Locate the cell with the specified text and output its (X, Y) center coordinate. 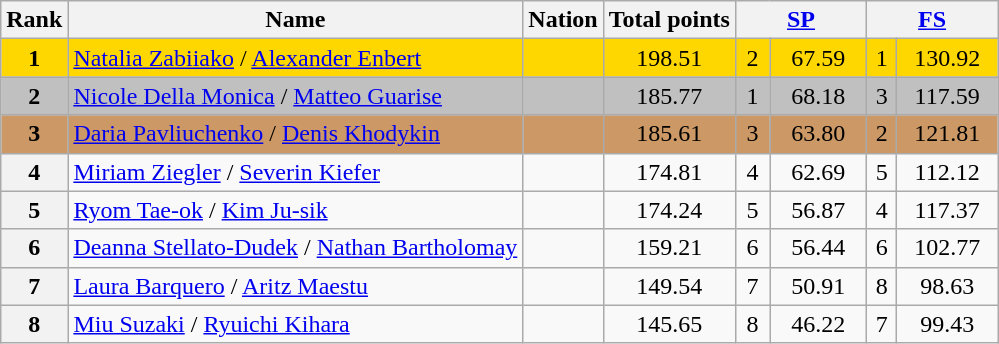
56.87 (818, 210)
68.18 (818, 96)
Miriam Ziegler / Severin Kiefer (296, 172)
Daria Pavliuchenko / Denis Khodykin (296, 134)
Name (296, 20)
130.92 (948, 58)
174.24 (669, 210)
Laura Barquero / Aritz Maestu (296, 286)
117.37 (948, 210)
50.91 (818, 286)
159.21 (669, 248)
Miu Suzaki / Ryuichi Kihara (296, 324)
Nicole Della Monica / Matteo Guarise (296, 96)
174.81 (669, 172)
67.59 (818, 58)
198.51 (669, 58)
121.81 (948, 134)
FS (932, 20)
SP (800, 20)
112.12 (948, 172)
117.59 (948, 96)
46.22 (818, 324)
Nation (563, 20)
185.61 (669, 134)
Rank (34, 20)
Total points (669, 20)
149.54 (669, 286)
Natalia Zabiiako / Alexander Enbert (296, 58)
Deanna Stellato-Dudek / Nathan Bartholomay (296, 248)
56.44 (818, 248)
102.77 (948, 248)
98.63 (948, 286)
62.69 (818, 172)
63.80 (818, 134)
Ryom Tae-ok / Kim Ju-sik (296, 210)
145.65 (669, 324)
185.77 (669, 96)
99.43 (948, 324)
